Scan for the cell matching the given text and deliver its (x, y) coordinate at center. 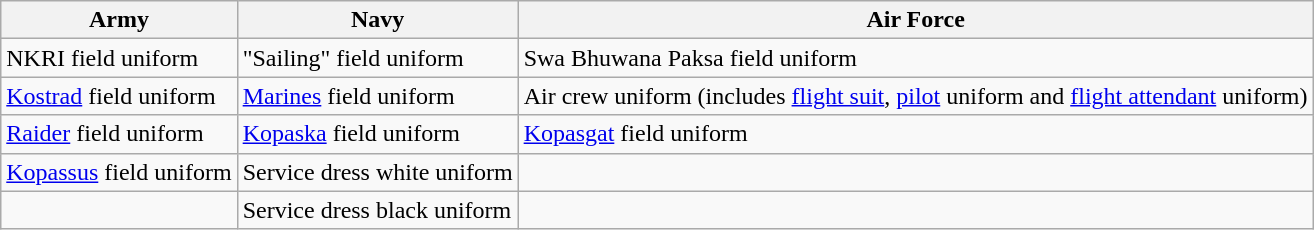
Service dress black uniform (378, 210)
Raider field uniform (119, 134)
Kopaska field uniform (378, 134)
Air crew uniform (includes flight suit, pilot uniform and flight attendant uniform) (916, 96)
Service dress white uniform (378, 172)
Navy (378, 20)
Kopassus field uniform (119, 172)
Kostrad field uniform (119, 96)
"Sailing" field uniform (378, 58)
Kopasgat field uniform (916, 134)
NKRI field uniform (119, 58)
Army (119, 20)
Air Force (916, 20)
Swa Bhuwana Paksa field uniform (916, 58)
Marines field uniform (378, 96)
